Find where the given text appears and provide that cell's center as (X, Y) coordinate. 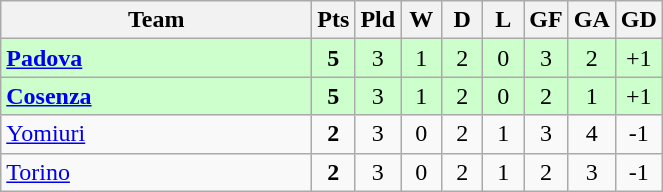
Torino (156, 172)
W (422, 20)
GF (546, 20)
Pts (334, 20)
D (462, 20)
Pld (378, 20)
GA (592, 20)
Padova (156, 58)
Cosenza (156, 96)
4 (592, 134)
L (504, 20)
Yomiuri (156, 134)
GD (638, 20)
Team (156, 20)
